Determine the (X, Y) coordinate at the center of the cell enclosing the given text.  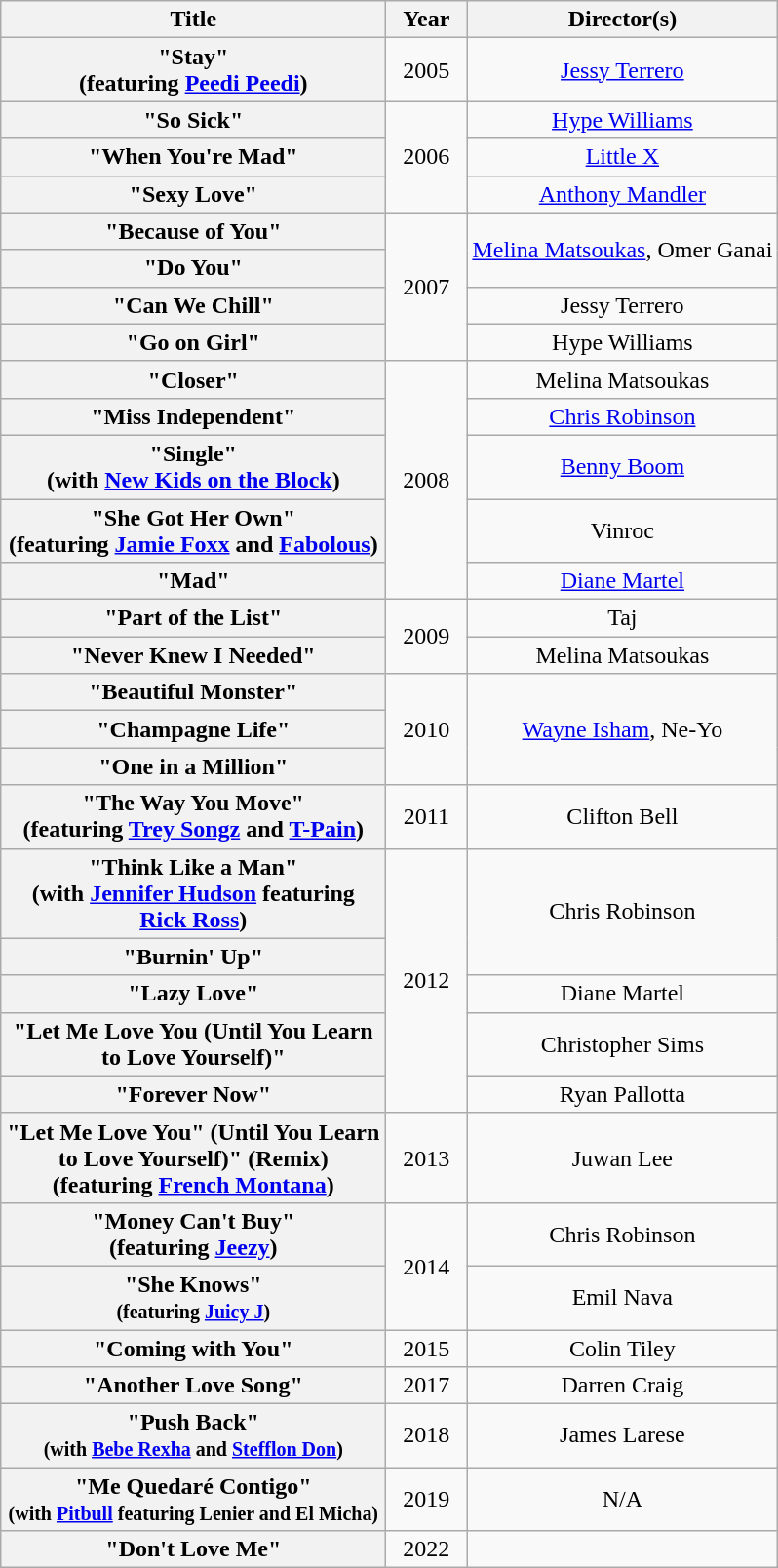
"Can We Chill" (193, 305)
"Push Back" (with Bebe Rexha and Stefflon Don) (193, 1435)
2019 (427, 1500)
Director(s) (622, 20)
Year (427, 20)
2009 (427, 637)
"Beautiful Monster" (193, 692)
2022 (427, 1549)
Benny Boom (622, 466)
2007 (427, 287)
"Money Can't Buy" (featuring Jeezy) (193, 1235)
Vinroc (622, 530)
Christopher Sims (622, 1043)
2005 (427, 70)
Anthony Mandler (622, 194)
"Mad" (193, 581)
2015 (427, 1349)
2012 (427, 981)
Taj (622, 618)
"Miss Independent" (193, 416)
Emil Nava (622, 1297)
Clifton Bell (622, 817)
Title (193, 20)
James Larese (622, 1435)
2008 (427, 480)
"Let Me Love You (Until You Learn to Love Yourself)" (193, 1043)
"Do You" (193, 268)
Colin Tiley (622, 1349)
"Go on Girl" (193, 342)
"Don't Love Me" (193, 1549)
"Lazy Love" (193, 994)
Darren Craig (622, 1386)
"One in a Million" (193, 766)
"Coming with You" (193, 1349)
"Forever Now" (193, 1094)
2018 (427, 1435)
2006 (427, 157)
"Burnin' Up" (193, 957)
"Part of the List" (193, 618)
"So Sick" (193, 120)
2010 (427, 729)
Ryan Pallotta (622, 1094)
"Let Me Love You" (Until You Learn to Love Yourself)" (Remix)(featuring French Montana) (193, 1157)
"The Way You Move"(featuring Trey Songz and T-Pain) (193, 817)
Juwan Lee (622, 1157)
"Never Knew I Needed" (193, 655)
"Me Quedaré Contigo" (with Pitbull featuring Lenier and El Micha) (193, 1500)
2011 (427, 817)
"Another Love Song" (193, 1386)
Little X (622, 157)
"Champagne Life" (193, 729)
"Single"(with New Kids on the Block) (193, 466)
2014 (427, 1266)
"Closer" (193, 379)
"She Knows"(featuring Juicy J) (193, 1297)
"Sexy Love" (193, 194)
"When You're Mad" (193, 157)
"Stay"(featuring Peedi Peedi) (193, 70)
2017 (427, 1386)
2013 (427, 1157)
Wayne Isham, Ne-Yo (622, 729)
"She Got Her Own"(featuring Jamie Foxx and Fabolous) (193, 530)
"Because of You" (193, 231)
Melina Matsoukas, Omer Ganai (622, 250)
N/A (622, 1500)
"Think Like a Man"(with Jennifer Hudson featuring Rick Ross) (193, 893)
